Extract the (X, Y) coordinate from the center of the cell holding the provided text.  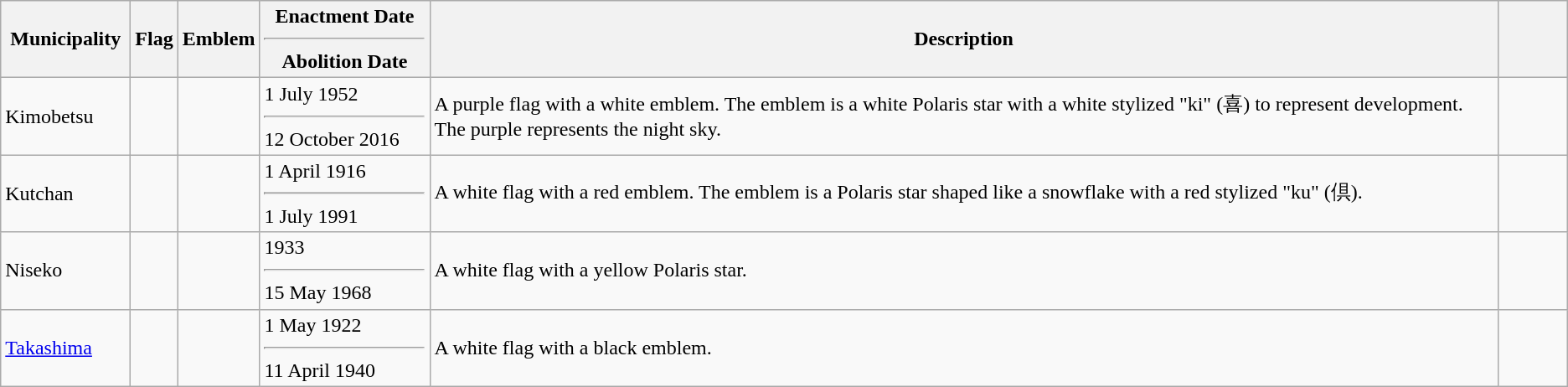
1 May 192211 April 1940 (345, 348)
Enactment DateAbolition Date (345, 39)
A white flag with a yellow Polaris star. (963, 271)
Flag (154, 39)
193315 May 1968 (345, 271)
A white flag with a black emblem. (963, 348)
1 July 195212 October 2016 (345, 116)
1 April 19161 July 1991 (345, 193)
Municipality (65, 39)
Description (963, 39)
Niseko (65, 271)
Emblem (219, 39)
Kutchan (65, 193)
Takashima (65, 348)
A white flag with a red emblem. The emblem is a Polaris star shaped like a snowflake with a red stylized "ku" (倶). (963, 193)
Kimobetsu (65, 116)
